Identify which cell holds the provided text, then report its (x, y) central coordinate. 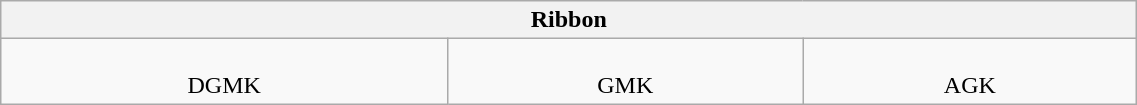
Ribbon (569, 20)
AGK (970, 72)
GMK (626, 72)
DGMK (224, 72)
